Output the [x, y] coordinate of the center of the cell containing the given text.  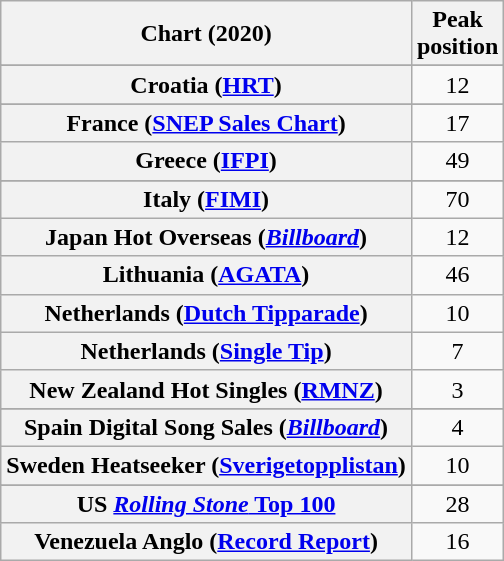
7 [457, 351]
3 [457, 389]
Sweden Heatseeker (Sverigetopplistan) [206, 465]
Peakposition [457, 34]
Greece (IFPI) [206, 161]
28 [457, 503]
Venezuela Anglo (Record Report) [206, 542]
Chart (2020) [206, 34]
Croatia (HRT) [206, 85]
Spain Digital Song Sales (Billboard) [206, 427]
Netherlands (Single Tip) [206, 351]
17 [457, 123]
49 [457, 161]
New Zealand Hot Singles (RMNZ) [206, 389]
France (SNEP Sales Chart) [206, 123]
46 [457, 275]
Lithuania (AGATA) [206, 275]
US Rolling Stone Top 100 [206, 503]
70 [457, 199]
Japan Hot Overseas (Billboard) [206, 237]
4 [457, 427]
Italy (FIMI) [206, 199]
16 [457, 542]
Netherlands (Dutch Tipparade) [206, 313]
